Return the (x, y) coordinate for the center point of the cell that contains the specified text.  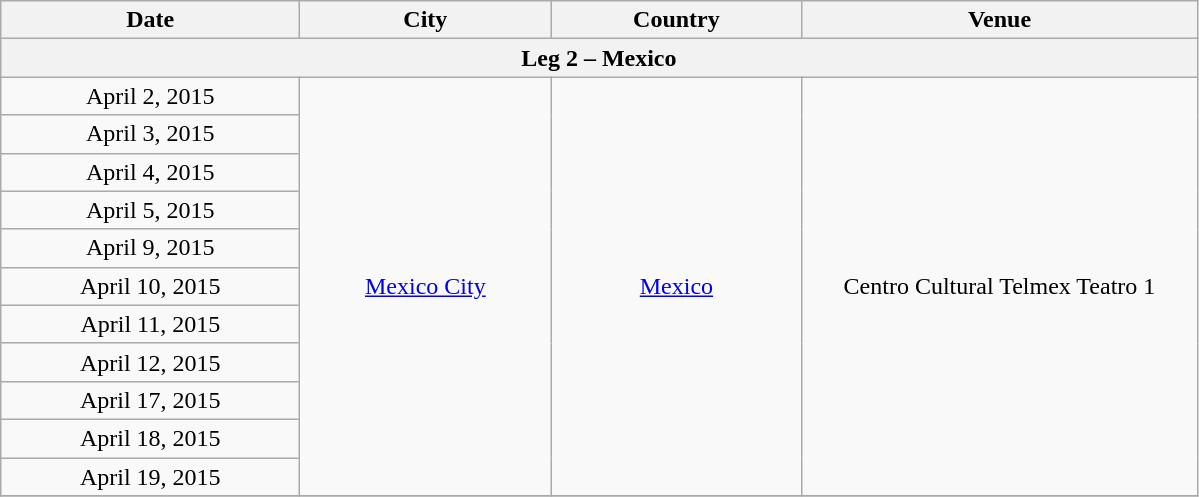
April 19, 2015 (150, 477)
Mexico City (426, 286)
Centro Cultural Telmex Teatro 1 (1000, 286)
Mexico (676, 286)
Date (150, 20)
Venue (1000, 20)
Country (676, 20)
April 9, 2015 (150, 248)
April 10, 2015 (150, 286)
April 18, 2015 (150, 438)
City (426, 20)
April 3, 2015 (150, 134)
April 12, 2015 (150, 362)
April 4, 2015 (150, 172)
April 11, 2015 (150, 324)
April 17, 2015 (150, 400)
Leg 2 – Mexico (599, 58)
April 5, 2015 (150, 210)
April 2, 2015 (150, 96)
